Provide the [x, y] coordinate of the cell's center where the given text is located.  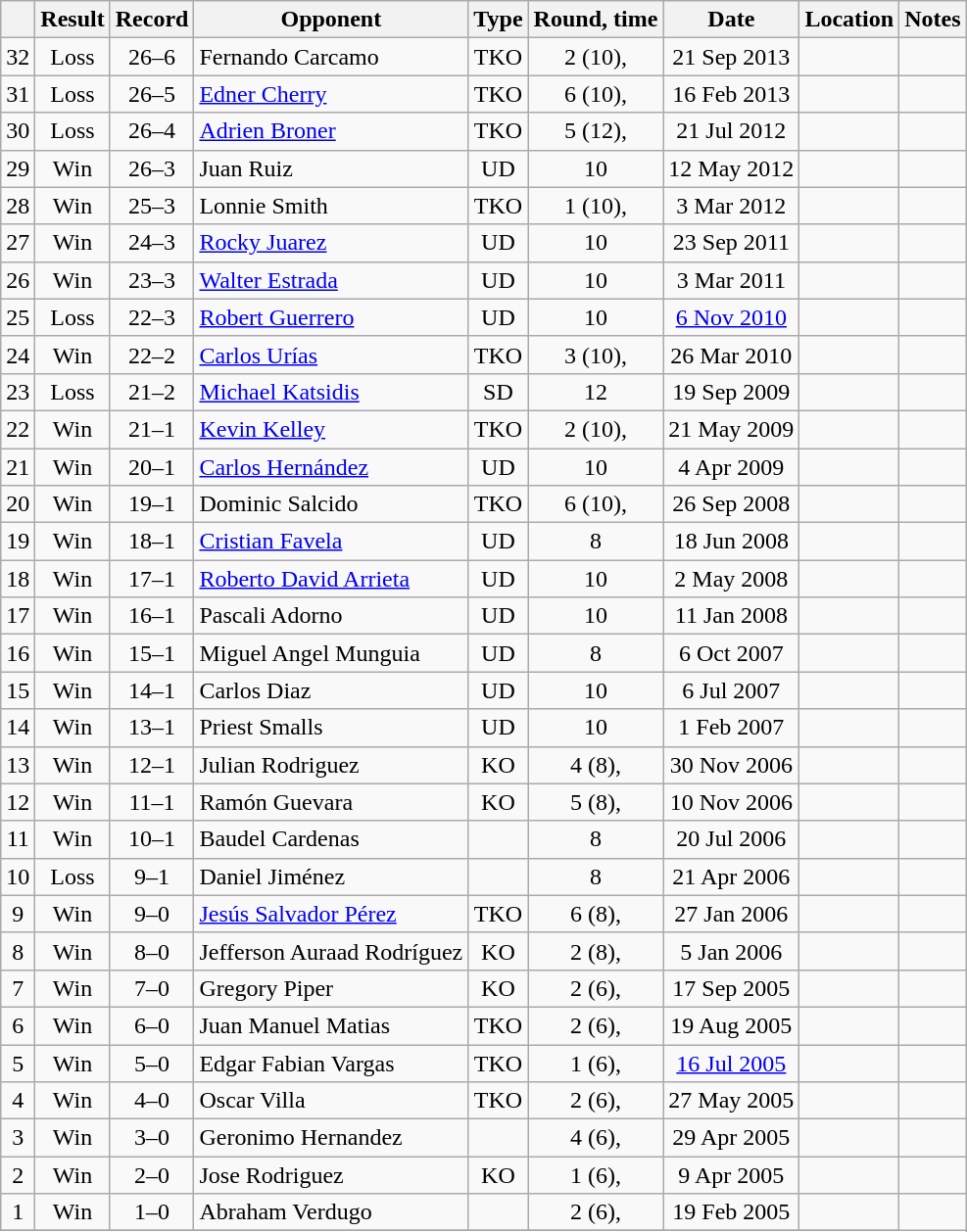
2 [18, 1175]
16 [18, 653]
Carlos Hernández [331, 467]
Date [731, 20]
Dominic Salcido [331, 504]
19 Feb 2005 [731, 1212]
31 [18, 94]
20 Jul 2006 [731, 839]
3–0 [152, 1138]
Roberto David Arrieta [331, 579]
13 [18, 765]
Juan Ruiz [331, 168]
27 Jan 2006 [731, 914]
6 Oct 2007 [731, 653]
27 May 2005 [731, 1101]
Oscar Villa [331, 1101]
2 May 2008 [731, 579]
9 [18, 914]
5 (8), [596, 802]
9 Apr 2005 [731, 1175]
Daniel Jiménez [331, 877]
3 (10), [596, 355]
Jesús Salvador Pérez [331, 914]
1 (10), [596, 206]
17–1 [152, 579]
22 [18, 429]
Result [73, 20]
26 Sep 2008 [731, 504]
11 [18, 839]
21–2 [152, 392]
5 (12), [596, 131]
Walter Estrada [331, 280]
29 [18, 168]
Rocky Juarez [331, 243]
1 Feb 2007 [731, 728]
28 [18, 206]
Carlos Urías [331, 355]
21 Jul 2012 [731, 131]
30 [18, 131]
18–1 [152, 542]
6 Jul 2007 [731, 690]
16 Jul 2005 [731, 1063]
Record [152, 20]
9–1 [152, 877]
Juan Manuel Matias [331, 1025]
23–3 [152, 280]
Miguel Angel Munguia [331, 653]
5 [18, 1063]
25–3 [152, 206]
4 Apr 2009 [731, 467]
21–1 [152, 429]
1 [18, 1212]
Geronimo Hernandez [331, 1138]
21 Sep 2013 [731, 57]
Kevin Kelley [331, 429]
13–1 [152, 728]
Adrien Broner [331, 131]
20 [18, 504]
Gregory Piper [331, 988]
Abraham Verdugo [331, 1212]
18 Jun 2008 [731, 542]
12–1 [152, 765]
3 Mar 2012 [731, 206]
3 [18, 1138]
6 [18, 1025]
10 Nov 2006 [731, 802]
15–1 [152, 653]
26–4 [152, 131]
19 Sep 2009 [731, 392]
10–1 [152, 839]
6 (8), [596, 914]
Robert Guerrero [331, 317]
1–0 [152, 1212]
14 [18, 728]
11–1 [152, 802]
11 Jan 2008 [731, 616]
22–2 [152, 355]
Pascali Adorno [331, 616]
23 Sep 2011 [731, 243]
Edner Cherry [331, 94]
27 [18, 243]
26–6 [152, 57]
Baudel Cardenas [331, 839]
19–1 [152, 504]
2 (8), [596, 951]
Location [849, 20]
17 [18, 616]
16–1 [152, 616]
Jefferson Auraad Rodríguez [331, 951]
Lonnie Smith [331, 206]
5–0 [152, 1063]
Opponent [331, 20]
24–3 [152, 243]
26–5 [152, 94]
5 Jan 2006 [731, 951]
20–1 [152, 467]
18 [18, 579]
22–3 [152, 317]
Priest Smalls [331, 728]
SD [498, 392]
9–0 [152, 914]
Cristian Favela [331, 542]
2–0 [152, 1175]
21 Apr 2006 [731, 877]
Michael Katsidis [331, 392]
Type [498, 20]
17 Sep 2005 [731, 988]
30 Nov 2006 [731, 765]
19 Aug 2005 [731, 1025]
Notes [933, 20]
Edgar Fabian Vargas [331, 1063]
26 Mar 2010 [731, 355]
14–1 [152, 690]
23 [18, 392]
21 May 2009 [731, 429]
Carlos Diaz [331, 690]
3 Mar 2011 [731, 280]
21 [18, 467]
12 May 2012 [731, 168]
4 (6), [596, 1138]
24 [18, 355]
8–0 [152, 951]
26–3 [152, 168]
25 [18, 317]
19 [18, 542]
Round, time [596, 20]
29 Apr 2005 [731, 1138]
7–0 [152, 988]
7 [18, 988]
Ramón Guevara [331, 802]
32 [18, 57]
Julian Rodriguez [331, 765]
6–0 [152, 1025]
4 (8), [596, 765]
4 [18, 1101]
16 Feb 2013 [731, 94]
6 Nov 2010 [731, 317]
Jose Rodriguez [331, 1175]
15 [18, 690]
4–0 [152, 1101]
26 [18, 280]
Fernando Carcamo [331, 57]
